Pinpoint the cell where the given text exists, returning its (x, y) midpoint coordinate. 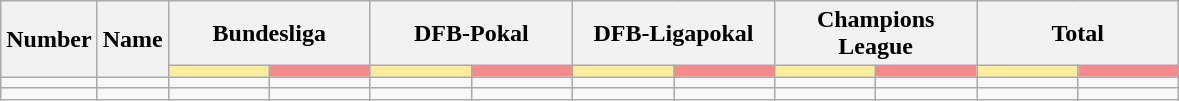
Name (132, 39)
DFB-Pokal (471, 34)
Total (1078, 34)
Champions League (876, 34)
Number (49, 39)
Bundesliga (269, 34)
DFB-Ligapokal (673, 34)
